From the cell containing the given text, extract its center point as (X, Y) coordinate. 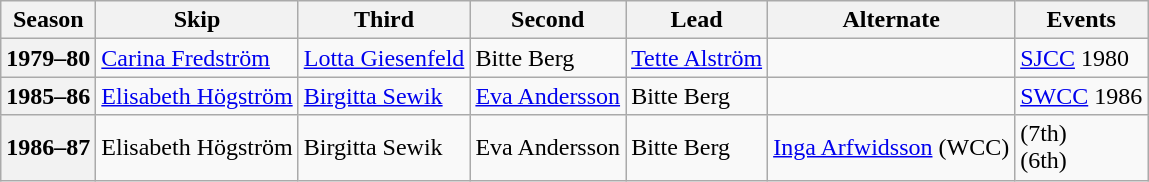
SWCC 1986 (1082, 96)
Alternate (892, 20)
(7th) (6th) (1082, 148)
Skip (197, 20)
Lotta Giesenfeld (384, 58)
Carina Fredström (197, 58)
Lead (697, 20)
Season (48, 20)
1985–86 (48, 96)
Second (548, 20)
Inga Arfwidsson (WCC) (892, 148)
Events (1082, 20)
Tette Alström (697, 58)
1986–87 (48, 148)
Third (384, 20)
1979–80 (48, 58)
SJCC 1980 (1082, 58)
